From the cell containing the given text, extract its center point as (x, y) coordinate. 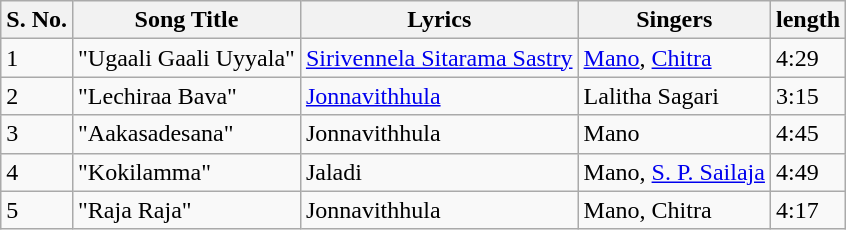
Lalitha Sagari (674, 96)
"Lechiraa Bava" (186, 96)
S. No. (37, 20)
"Ugaali Gaali Uyyala" (186, 58)
4:45 (808, 134)
5 (37, 210)
4 (37, 172)
Lyrics (439, 20)
"Aakasadesana" (186, 134)
Song Title (186, 20)
Sirivennela Sitarama Sastry (439, 58)
Singers (674, 20)
2 (37, 96)
3 (37, 134)
4:49 (808, 172)
4:29 (808, 58)
3:15 (808, 96)
"Kokilamma" (186, 172)
length (808, 20)
"Raja Raja" (186, 210)
Jaladi (439, 172)
Mano, S. P. Sailaja (674, 172)
1 (37, 58)
4:17 (808, 210)
Mano (674, 134)
